Find where the given text appears and provide that cell's center as [x, y] coordinate. 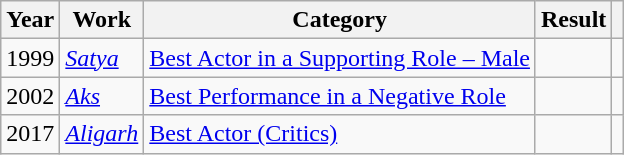
2002⁣ [30, 96]
Best Actor in a Supporting Role – Male⁣ [340, 58]
Best Actor (Critics)⁣ [340, 134]
Year⁣ [30, 20]
2017⁣ [30, 134]
Result⁣ [573, 20]
Satya⁣ [102, 58]
Aks⁣ [102, 96]
Category⁣ [340, 20]
1999 [30, 58]
Best Performance in a Negative Role⁣ [340, 96]
Work⁣ [102, 20]
Aligarh⁣ [102, 134]
